Determine the [X, Y] coordinate at the center of the cell enclosing the given text.  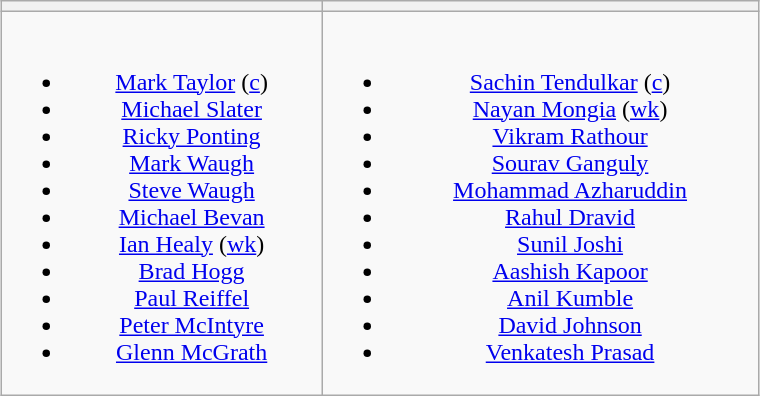
Mark Taylor (c)Michael SlaterRicky PontingMark WaughSteve WaughMichael BevanIan Healy (wk)Brad HoggPaul ReiffelPeter McIntyreGlenn McGrath [162, 204]
